Output the [x, y] coordinate of the center of the cell containing the given text.  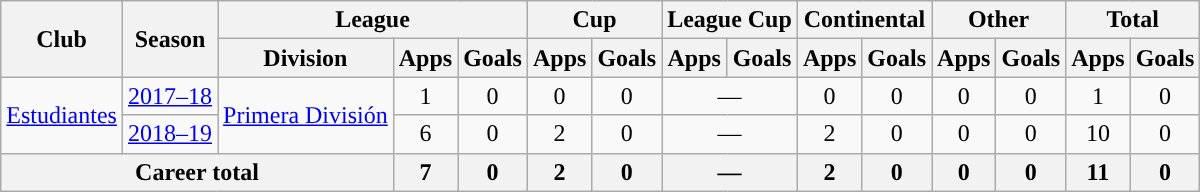
Season [170, 39]
7 [425, 172]
Cup [594, 20]
6 [425, 134]
Club [62, 39]
10 [1098, 134]
Total [1133, 20]
Continental [864, 20]
2017–18 [170, 96]
Primera División [306, 115]
2018–19 [170, 134]
League Cup [730, 20]
11 [1098, 172]
Career total [197, 172]
League [373, 20]
Division [306, 58]
Other [999, 20]
Estudiantes [62, 115]
